Scan for the cell matching the given text and deliver its [x, y] coordinate at center. 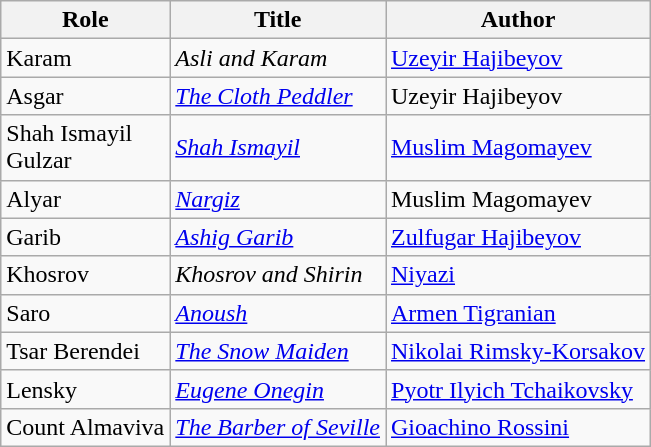
Karam [86, 58]
Ashig Garib [278, 237]
Alyar [86, 199]
Armen Tigranian [518, 313]
Eugene Onegin [278, 389]
Tsar Berendei [86, 351]
Khosrov [86, 275]
Gioachino Rossini [518, 427]
Count Almaviva [86, 427]
Title [278, 20]
Role [86, 20]
Asgar [86, 96]
Garib [86, 237]
Shah IsmayilGulzar [86, 148]
The Barber of Seville [278, 427]
Pyotr Ilyich Tchaikovsky [518, 389]
Nargiz [278, 199]
Nikolai Rimsky-Korsakov [518, 351]
Niyazi [518, 275]
Anoush [278, 313]
Zulfugar Hajibeyov [518, 237]
Khosrov and Shirin [278, 275]
The Snow Maiden [278, 351]
Asli and Karam [278, 58]
Author [518, 20]
Saro [86, 313]
The Cloth Peddler [278, 96]
Lensky [86, 389]
Shah Ismayil [278, 148]
